Pinpoint the cell where the given text exists, returning its [x, y] midpoint coordinate. 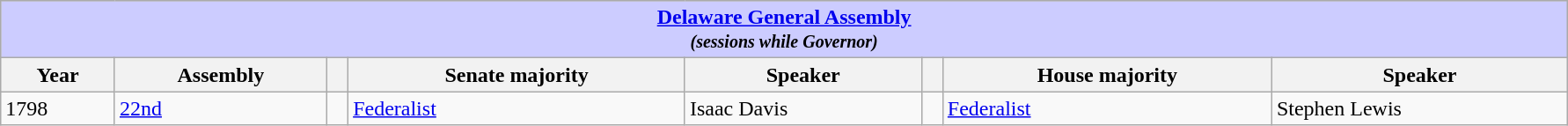
Isaac Davis [802, 108]
Year [58, 75]
1798 [58, 108]
Stephen Lewis [1419, 108]
Assembly [220, 75]
House majority [1107, 75]
Senate majority [517, 75]
22nd [220, 108]
Delaware General Assembly (sessions while Governor) [785, 30]
